Detect which cell encompasses the target text, then output its [x, y] center coordinate. 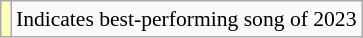
Indicates best-performing song of 2023 [186, 19]
